Pinpoint the cell where the given text exists, returning its (x, y) midpoint coordinate. 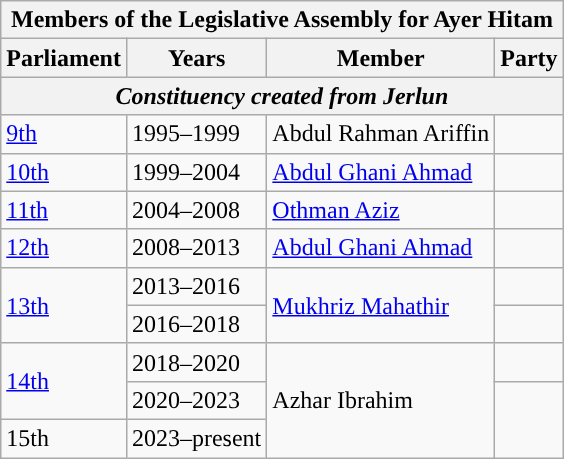
Members of the Legislative Assembly for Ayer Hitam (282, 20)
2004–2008 (196, 210)
Parliament (64, 58)
Mukhriz Mahathir (381, 305)
Othman Aziz (381, 210)
2020–2023 (196, 400)
2018–2020 (196, 362)
Constituency created from Jerlun (282, 96)
Member (381, 58)
14th (64, 381)
2008–2013 (196, 248)
13th (64, 305)
2023–present (196, 438)
15th (64, 438)
9th (64, 134)
2013–2016 (196, 286)
11th (64, 210)
1995–1999 (196, 134)
Abdul Rahman Ariffin (381, 134)
12th (64, 248)
10th (64, 172)
Party (529, 58)
Azhar Ibrahim (381, 400)
1999–2004 (196, 172)
2016–2018 (196, 324)
Years (196, 58)
